Determine the (x, y) coordinate at the center of the cell enclosing the given text.  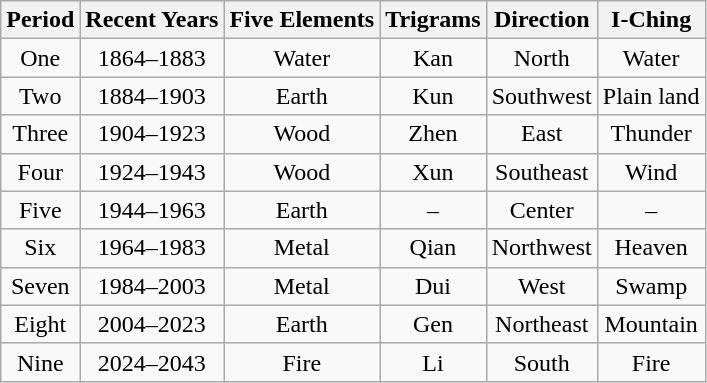
Mountain (651, 324)
Seven (40, 286)
East (542, 134)
Northeast (542, 324)
Six (40, 248)
Center (542, 210)
Eight (40, 324)
Kan (434, 58)
Plain land (651, 96)
2004–2023 (152, 324)
Heaven (651, 248)
Two (40, 96)
1884–1903 (152, 96)
Recent Years (152, 20)
Wind (651, 172)
Trigrams (434, 20)
North (542, 58)
I-Ching (651, 20)
Southwest (542, 96)
Gen (434, 324)
Zhen (434, 134)
1924–1943 (152, 172)
South (542, 362)
Five Elements (302, 20)
Northwest (542, 248)
1904–1923 (152, 134)
One (40, 58)
Nine (40, 362)
1984–2003 (152, 286)
Kun (434, 96)
Dui (434, 286)
1964–1983 (152, 248)
Thunder (651, 134)
Five (40, 210)
West (542, 286)
Three (40, 134)
Period (40, 20)
Four (40, 172)
Direction (542, 20)
Southeast (542, 172)
Li (434, 362)
Swamp (651, 286)
1864–1883 (152, 58)
1944–1963 (152, 210)
Qian (434, 248)
2024–2043 (152, 362)
Xun (434, 172)
